Provide the [x, y] coordinate of the cell's center where the given text is located.  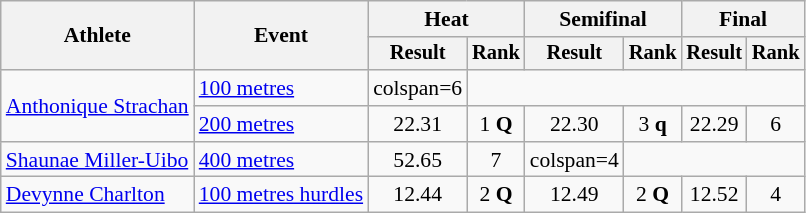
12.44 [418, 195]
100 metres [281, 88]
52.65 [418, 160]
Anthonique Strachan [98, 106]
200 metres [281, 124]
100 metres hurdles [281, 195]
Event [281, 36]
colspan=4 [574, 160]
Devynne Charlton [98, 195]
Semifinal [604, 19]
22.31 [418, 124]
22.29 [714, 124]
7 [496, 160]
6 [776, 124]
22.30 [574, 124]
Final [742, 19]
4 [776, 195]
Heat [446, 19]
Shaunae Miller-Uibo [98, 160]
3 q [653, 124]
Athlete [98, 36]
400 metres [281, 160]
12.49 [574, 195]
colspan=6 [418, 88]
12.52 [714, 195]
1 Q [496, 124]
